Detect which cell encompasses the target text, then output its (X, Y) center coordinate. 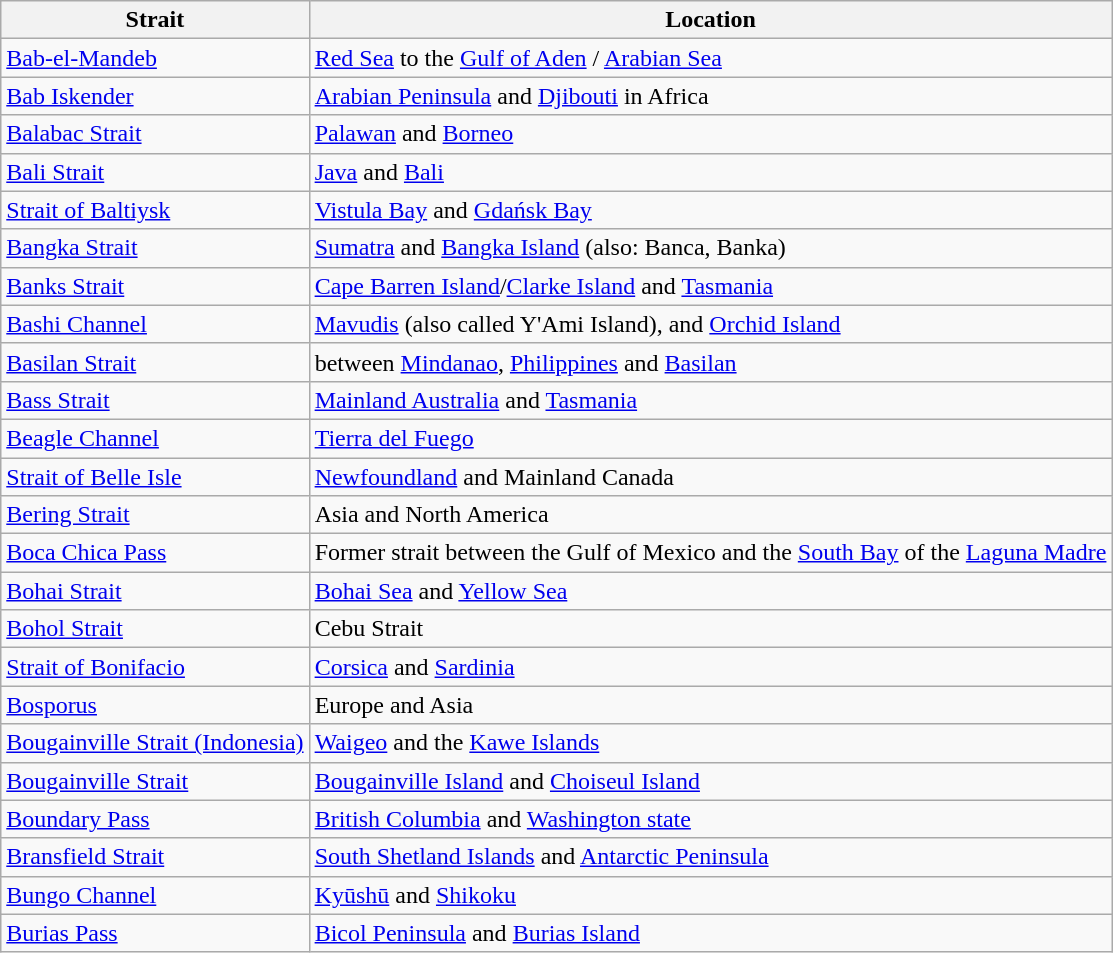
Bungo Channel (155, 895)
Bashi Channel (155, 324)
Boca Chica Pass (155, 553)
Mainland Australia and Tasmania (710, 400)
Corsica and Sardinia (710, 667)
Bohai Strait (155, 591)
Bab-el-Mandeb (155, 58)
Red Sea to the Gulf of Aden / Arabian Sea (710, 58)
Location (710, 20)
Waigeo and the Kawe Islands (710, 743)
Bohol Strait (155, 629)
Vistula Bay and Gdańsk Bay (710, 210)
Bab Iskender (155, 96)
Asia and North America (710, 515)
Arabian Peninsula and Djibouti in Africa (710, 96)
Strait of Bonifacio (155, 667)
Bougainville Island and Choiseul Island (710, 781)
Cape Barren Island/Clarke Island and Tasmania (710, 286)
Boundary Pass (155, 819)
Cebu Strait (710, 629)
Bering Strait (155, 515)
Basilan Strait (155, 362)
Kyūshū and Shikoku (710, 895)
Burias Pass (155, 933)
British Columbia and Washington state (710, 819)
Europe and Asia (710, 705)
Java and Bali (710, 172)
Bali Strait (155, 172)
Palawan and Borneo (710, 134)
Strait of Belle Isle (155, 477)
Bougainville Strait (Indonesia) (155, 743)
Bosporus (155, 705)
Balabac Strait (155, 134)
Strait of Baltiysk (155, 210)
Bohai Sea and Yellow Sea (710, 591)
South Shetland Islands and Antarctic Peninsula (710, 857)
Newfoundland and Mainland Canada (710, 477)
Banks Strait (155, 286)
between Mindanao, Philippines and Basilan (710, 362)
Strait (155, 20)
Former strait between the Gulf of Mexico and the South Bay of the Laguna Madre (710, 553)
Mavudis (also called Y'Ami Island), and Orchid Island (710, 324)
Bicol Peninsula and Burias Island (710, 933)
Bougainville Strait (155, 781)
Sumatra and Bangka Island (also: Banca, Banka) (710, 248)
Beagle Channel (155, 438)
Bransfield Strait (155, 857)
Bangka Strait (155, 248)
Tierra del Fuego (710, 438)
Bass Strait (155, 400)
